Detect which cell encompasses the target text, then output its (x, y) center coordinate. 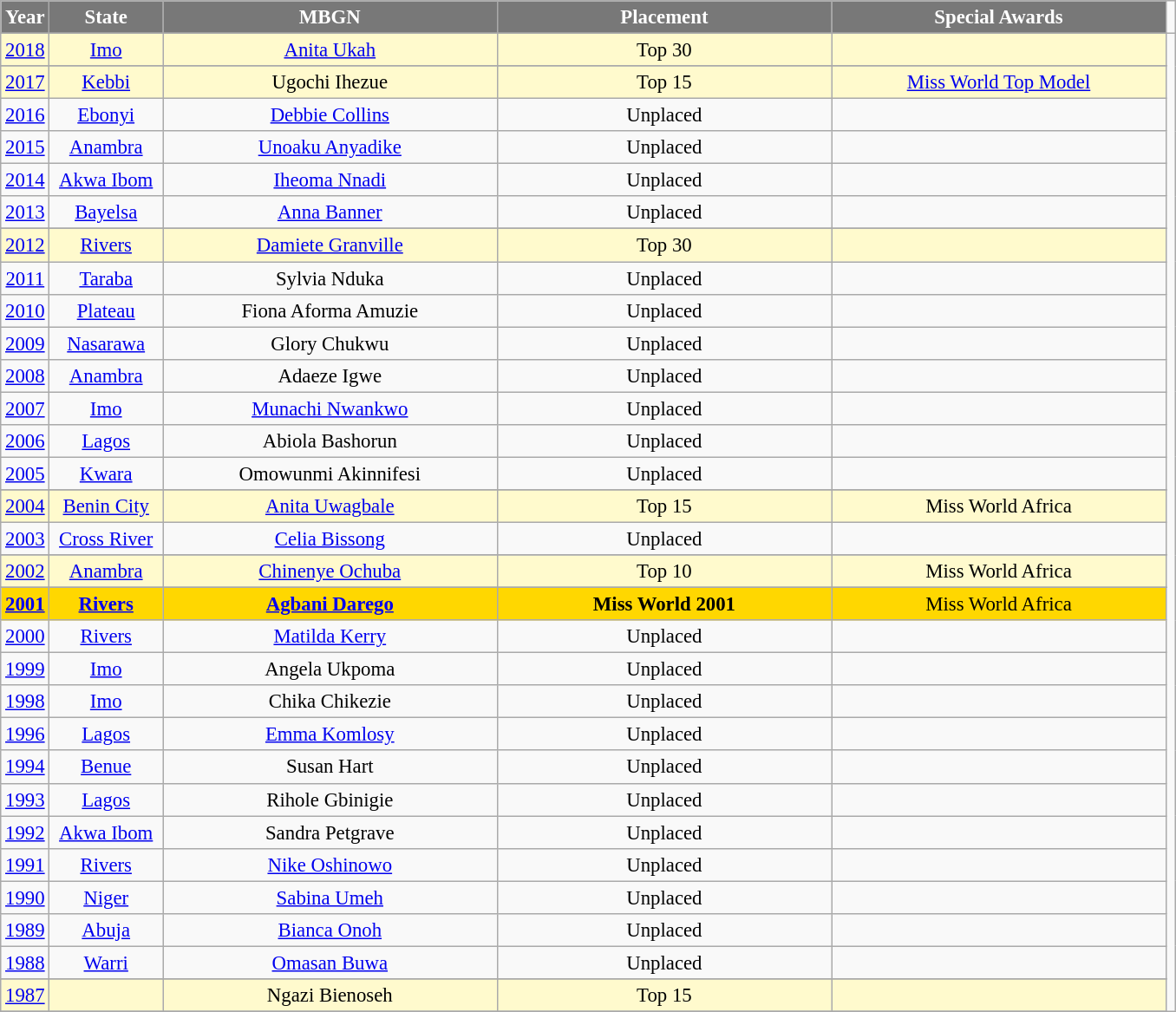
Nasarawa (106, 343)
Anna Banner (330, 212)
1996 (25, 735)
Iheoma Nnadi (330, 180)
Glory Chukwu (330, 343)
Ugochi Ihezue (330, 82)
Nike Oshinowo (330, 865)
Top 10 (664, 571)
Taraba (106, 278)
2002 (25, 571)
Ebonyi (106, 115)
1991 (25, 865)
2001 (25, 604)
MBGN (330, 17)
1993 (25, 800)
2012 (25, 245)
2008 (25, 375)
Miss World 2001 (664, 604)
2010 (25, 310)
2000 (25, 637)
2015 (25, 147)
Fiona Aforma Amuzie (330, 310)
1994 (25, 767)
Niger (106, 898)
Matilda Kerry (330, 637)
Sandra Petgrave (330, 832)
Bayelsa (106, 212)
2007 (25, 408)
Benue (106, 767)
Anita Ukah (330, 50)
Abiola Bashorun (330, 441)
Omowunmi Akinnifesi (330, 473)
Anita Uwagbale (330, 506)
Agbani Darego (330, 604)
2017 (25, 82)
1988 (25, 963)
Sabina Umeh (330, 898)
Unoaku Anyadike (330, 147)
2013 (25, 212)
Angela Ukpoma (330, 669)
Placement (664, 17)
Miss World Top Model (999, 82)
Rihole Gbinigie (330, 800)
Adaeze Igwe (330, 375)
Kwara (106, 473)
1999 (25, 669)
Kebbi (106, 82)
Debbie Collins (330, 115)
Year (25, 17)
Special Awards (999, 17)
Benin City (106, 506)
1998 (25, 702)
Emma Komlosy (330, 735)
Damiete Granville (330, 245)
2011 (25, 278)
2003 (25, 539)
2009 (25, 343)
2014 (25, 180)
1992 (25, 832)
State (106, 17)
Omasan Buwa (330, 963)
Susan Hart (330, 767)
2018 (25, 50)
Munachi Nwankwo (330, 408)
2006 (25, 441)
Ngazi Bienoseh (330, 996)
1990 (25, 898)
2016 (25, 115)
2005 (25, 473)
Cross River (106, 539)
2004 (25, 506)
Chika Chikezie (330, 702)
Warri (106, 963)
Abuja (106, 930)
Chinenye Ochuba (330, 571)
Plateau (106, 310)
1989 (25, 930)
Sylvia Nduka (330, 278)
Bianca Onoh (330, 930)
Celia Bissong (330, 539)
1987 (25, 996)
